Provide the [x, y] coordinate of the cell's center where the given text is located.  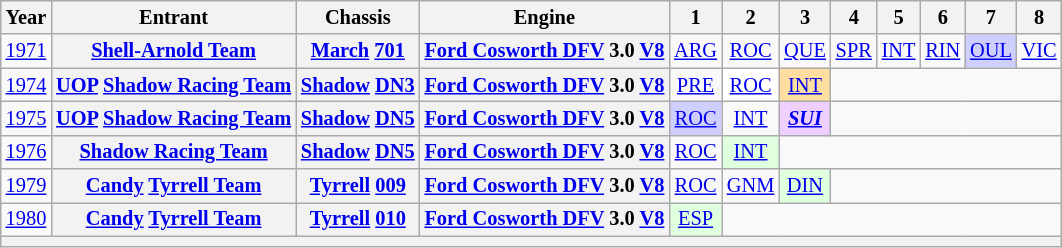
Engine [545, 17]
5 [899, 17]
6 [942, 17]
Year [26, 17]
March 701 [358, 51]
7 [991, 17]
DIN [805, 186]
QUE [805, 51]
Shadow Racing Team [174, 152]
Tyrrell 009 [358, 186]
4 [854, 17]
Shadow DN3 [358, 85]
SPR [854, 51]
1979 [26, 186]
1980 [26, 219]
1971 [26, 51]
Chassis [358, 17]
ARG [696, 51]
Tyrrell 010 [358, 219]
1975 [26, 118]
1 [696, 17]
2 [750, 17]
GNM [750, 186]
3 [805, 17]
Shell-Arnold Team [174, 51]
OUL [991, 51]
VIC [1040, 51]
RIN [942, 51]
SUI [805, 118]
1974 [26, 85]
PRE [696, 85]
Entrant [174, 17]
ESP [696, 219]
8 [1040, 17]
1976 [26, 152]
